Scan for the cell matching the given text and deliver its (X, Y) coordinate at center. 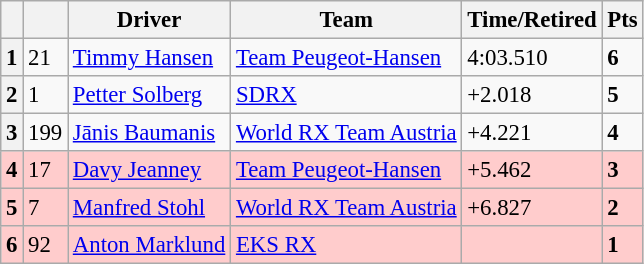
7 (46, 208)
4:03.510 (532, 58)
Time/Retired (532, 20)
199 (46, 133)
21 (46, 58)
+2.018 (532, 95)
SDRX (346, 95)
Team (346, 20)
EKS RX (346, 245)
92 (46, 245)
+5.462 (532, 170)
17 (46, 170)
Driver (150, 20)
Anton Marklund (150, 245)
Pts (622, 20)
Timmy Hansen (150, 58)
Manfred Stohl (150, 208)
Jānis Baumanis (150, 133)
+4.221 (532, 133)
Petter Solberg (150, 95)
+6.827 (532, 208)
Davy Jeanney (150, 170)
